From the cell containing the given text, extract its center point as (x, y) coordinate. 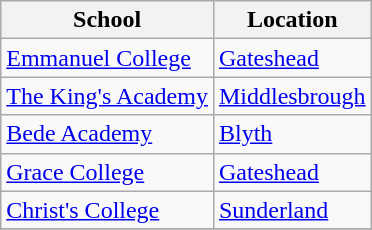
Blyth (292, 134)
School (108, 20)
Christ's College (108, 210)
The King's Academy (108, 96)
Grace College (108, 172)
Middlesbrough (292, 96)
Location (292, 20)
Bede Academy (108, 134)
Emmanuel College (108, 58)
Sunderland (292, 210)
